Determine the (X, Y) coordinate at the center of the cell enclosing the given text.  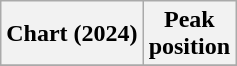
Peakposition (189, 34)
Chart (2024) (72, 34)
